Output the (x, y) coordinate of the center of the cell containing the given text.  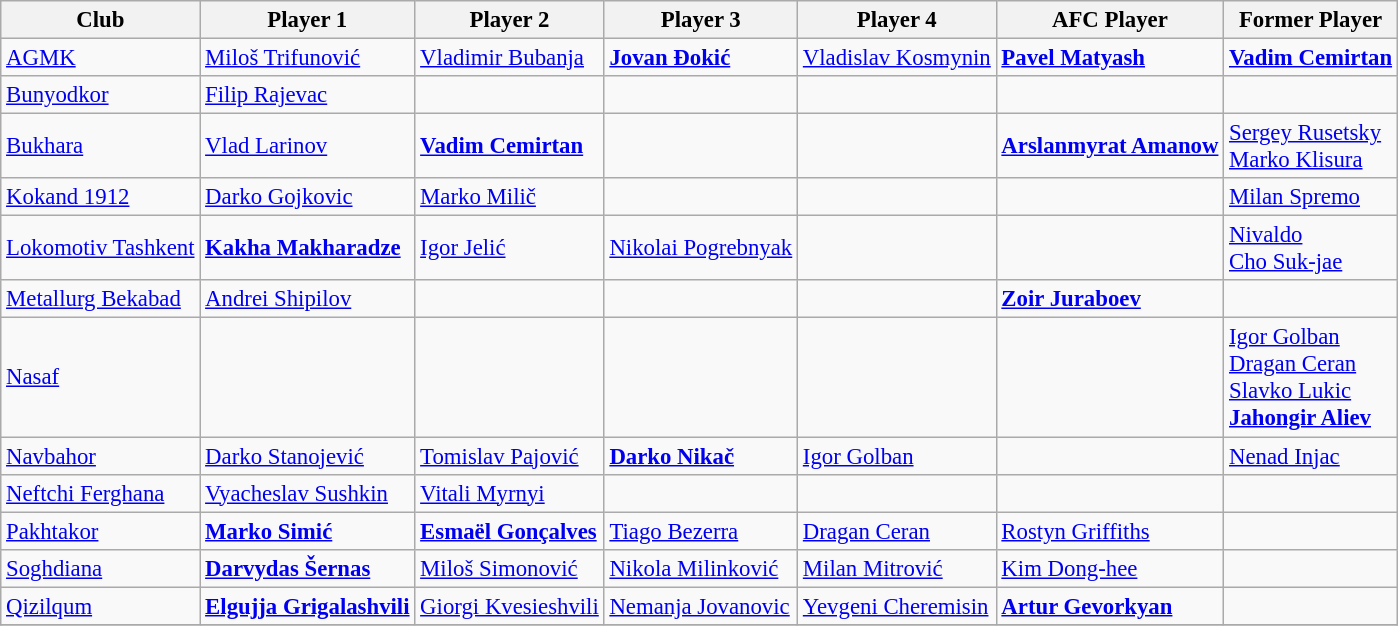
Filip Rajevac (308, 95)
Zoir Juraboev (1110, 299)
Arslanmyrat Amanow (1110, 146)
Player 3 (700, 20)
Metallurg Bekabad (100, 299)
Player 2 (510, 20)
Darko Nikač (700, 456)
Nikolai Pogrebnyak (700, 248)
Elgujja Grigalashvili (308, 606)
Miloš Simonović (510, 568)
Tomislav Pajović (510, 456)
Andrei Shipilov (308, 299)
Qizilqum (100, 606)
Vladimir Bubanja (510, 58)
Giorgi Kvesieshvili (510, 606)
Player 4 (898, 20)
Neftchi Ferghana (100, 493)
Milan Mitrović (898, 568)
Soghdiana (100, 568)
Nivaldo Cho Suk-jae (1311, 248)
Artur Gevorkyan (1110, 606)
Tiago Bezerra (700, 531)
Darvydas Šernas (308, 568)
Vitali Myrnyi (510, 493)
Nasaf (100, 378)
Vlad Larinov (308, 146)
Player 1 (308, 20)
AGMK (100, 58)
Kakha Makharadze (308, 248)
Nenad Injac (1311, 456)
Yevgeni Cheremisin (898, 606)
Marko Milič (510, 197)
Club (100, 20)
Milan Spremo (1311, 197)
Pavel Matyash (1110, 58)
Marko Simić (308, 531)
AFC Player (1110, 20)
Pakhtakor (100, 531)
Igor Jelić (510, 248)
Nemanja Jovanovic (700, 606)
Sergey Rusetsky Marko Klisura (1311, 146)
Bunyodkor (100, 95)
Darko Gojkovic (308, 197)
Bukhara (100, 146)
Dragan Ceran (898, 531)
Kim Dong-hee (1110, 568)
Lokomotiv Tashkent (100, 248)
Miloš Trifunović (308, 58)
Esmaël Gonçalves (510, 531)
Nikola Milinković (700, 568)
Former Player (1311, 20)
Igor Golban Dragan Ceran Slavko Lukic Jahongir Aliev (1311, 378)
Igor Golban (898, 456)
Vyacheslav Sushkin (308, 493)
Jovan Đokić (700, 58)
Vladislav Kosmynin (898, 58)
Navbahor (100, 456)
Darko Stanojević (308, 456)
Kokand 1912 (100, 197)
Rostyn Griffiths (1110, 531)
